Capture the cell that displays the provided text and extract its [x, y] central coordinate. 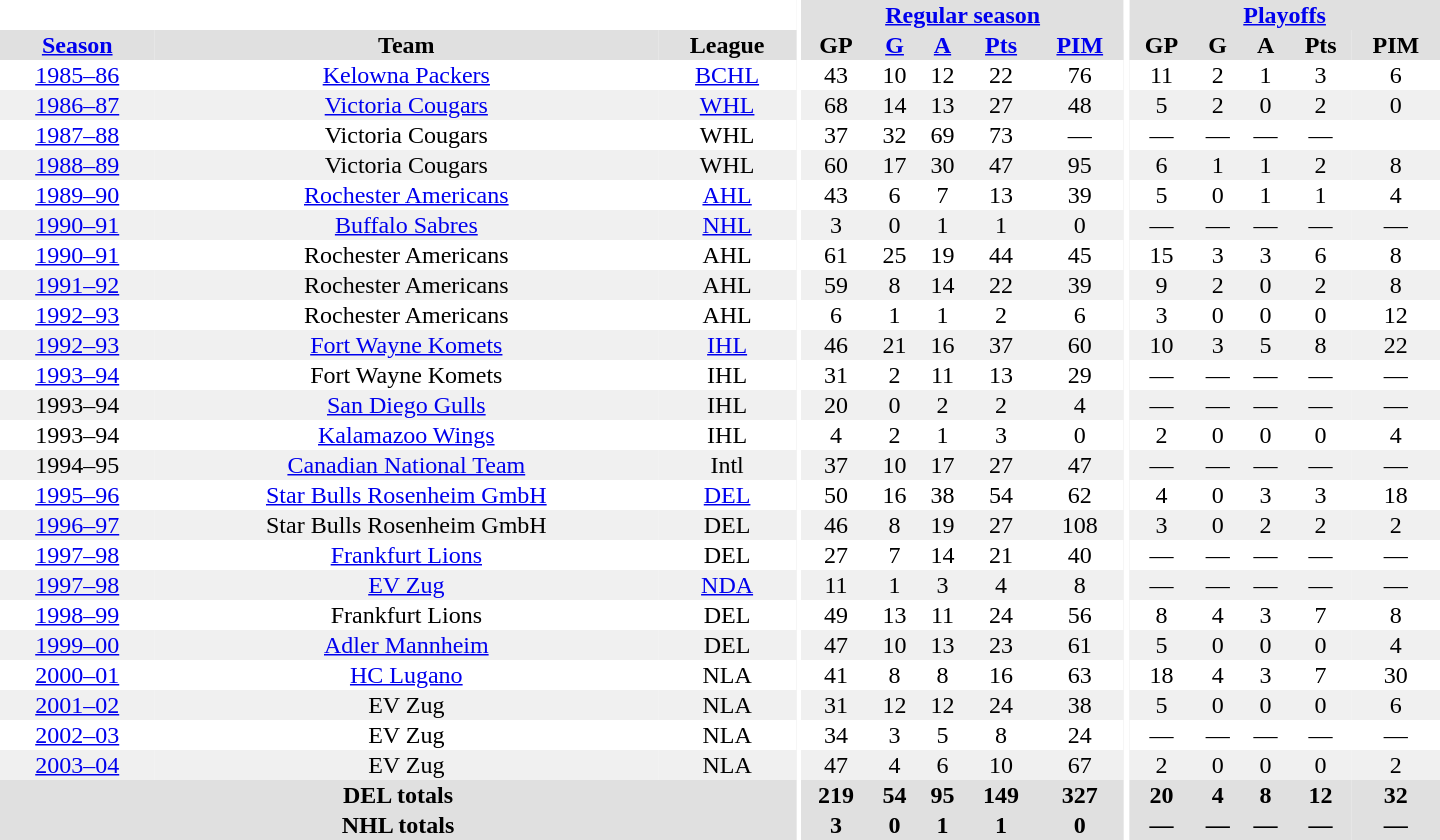
NHL totals [398, 825]
NDA [727, 585]
48 [1080, 105]
1985–86 [77, 75]
Regular season [962, 15]
Team [406, 45]
2000–01 [77, 675]
63 [1080, 675]
1995–96 [77, 495]
1991–92 [77, 285]
Canadian National Team [406, 465]
44 [1000, 255]
73 [1000, 135]
Kelowna Packers [406, 75]
69 [943, 135]
149 [1000, 795]
1994–95 [77, 465]
1998–99 [77, 615]
108 [1080, 525]
NHL [727, 225]
56 [1080, 615]
BCHL [727, 75]
50 [836, 495]
34 [836, 735]
29 [1080, 375]
Kalamazoo Wings [406, 435]
67 [1080, 765]
Season [77, 45]
Intl [727, 465]
1986–87 [77, 105]
45 [1080, 255]
219 [836, 795]
1999–00 [77, 645]
Adler Mannheim [406, 645]
62 [1080, 495]
25 [895, 255]
1988–89 [77, 165]
HC Lugano [406, 675]
DEL totals [398, 795]
1996–97 [77, 525]
2001–02 [77, 705]
League [727, 45]
23 [1000, 645]
San Diego Gulls [406, 405]
59 [836, 285]
2002–03 [77, 735]
Buffalo Sabres [406, 225]
2003–04 [77, 765]
1989–90 [77, 195]
15 [1161, 255]
Playoffs [1284, 15]
1987–88 [77, 135]
68 [836, 105]
327 [1080, 795]
41 [836, 675]
49 [836, 615]
76 [1080, 75]
9 [1161, 285]
40 [1080, 555]
